Detect which cell encompasses the target text, then output its [X, Y] center coordinate. 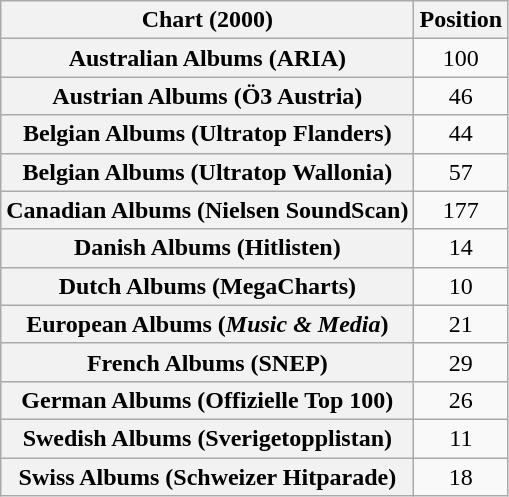
German Albums (Offizielle Top 100) [208, 400]
57 [461, 172]
French Albums (SNEP) [208, 362]
10 [461, 286]
18 [461, 477]
29 [461, 362]
Position [461, 20]
Chart (2000) [208, 20]
14 [461, 248]
European Albums (Music & Media) [208, 324]
Austrian Albums (Ö3 Austria) [208, 96]
177 [461, 210]
100 [461, 58]
Belgian Albums (Ultratop Wallonia) [208, 172]
26 [461, 400]
21 [461, 324]
46 [461, 96]
Canadian Albums (Nielsen SoundScan) [208, 210]
44 [461, 134]
Swedish Albums (Sverigetopplistan) [208, 438]
Dutch Albums (MegaCharts) [208, 286]
Belgian Albums (Ultratop Flanders) [208, 134]
Australian Albums (ARIA) [208, 58]
11 [461, 438]
Swiss Albums (Schweizer Hitparade) [208, 477]
Danish Albums (Hitlisten) [208, 248]
